Provide the (X, Y) coordinate of the cell's center where the given text is located.  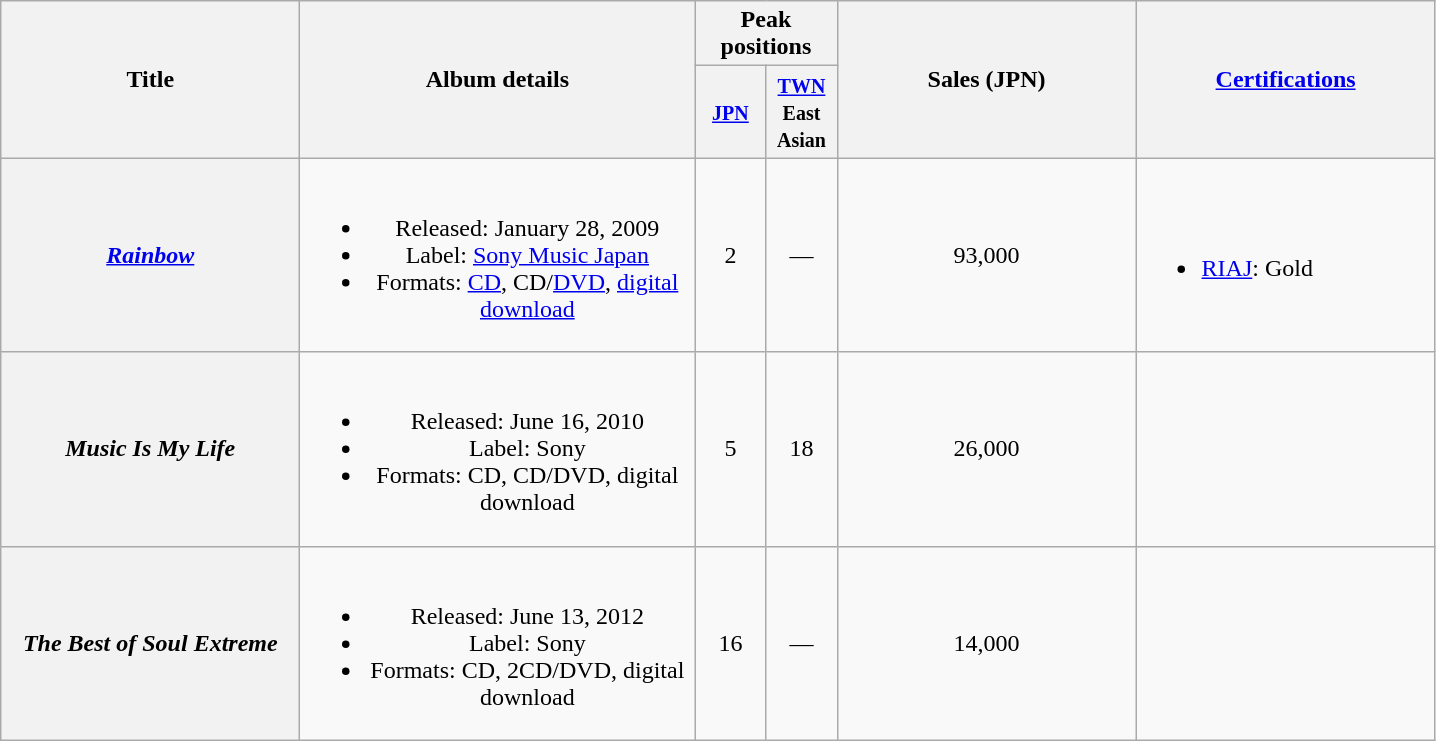
Released: June 16, 2010 Label: SonyFormats: CD, CD/DVD, digital download (498, 449)
Released: January 28, 2009 Label: Sony Music JapanFormats: CD, CD/DVD, digital download (498, 255)
Title (150, 80)
JPN (730, 112)
18 (802, 449)
The Best of Soul Extreme (150, 643)
Album details (498, 80)
TWN East Asian (802, 112)
Peak positions (766, 34)
14,000 (986, 643)
Rainbow (150, 255)
2 (730, 255)
Certifications (1286, 80)
26,000 (986, 449)
Sales (JPN) (986, 80)
16 (730, 643)
Music Is My Life (150, 449)
RIAJ: Gold (1286, 255)
Released: June 13, 2012 Label: SonyFormats: CD, 2CD/DVD, digital download (498, 643)
93,000 (986, 255)
5 (730, 449)
